Return (X, Y) of the center of cell containing provided text 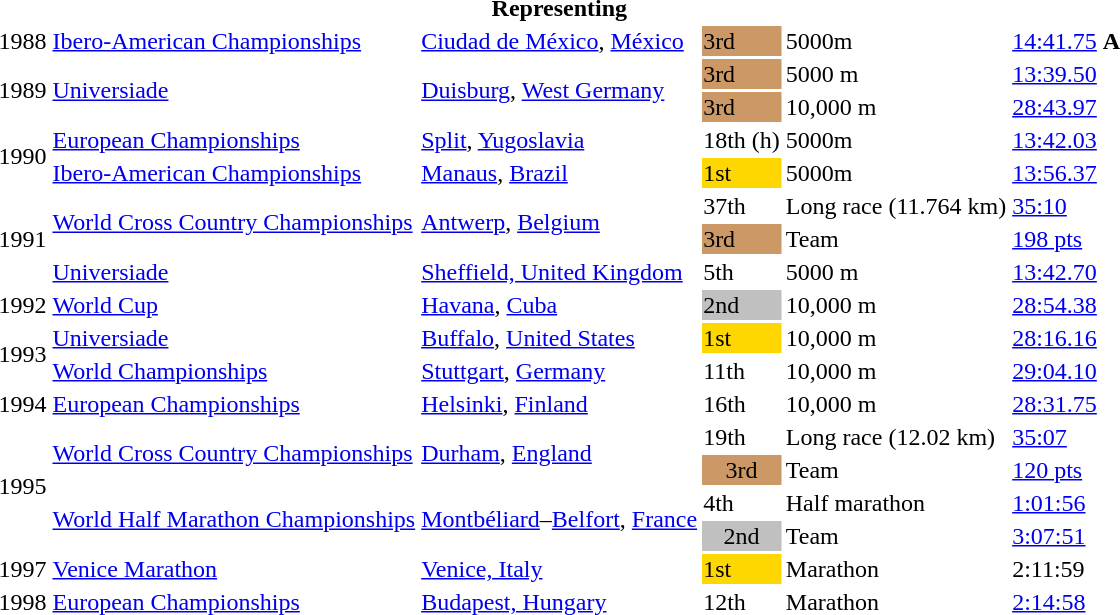
16th (742, 404)
5th (742, 272)
World Half Marathon Championships (234, 520)
Split, Yugoslavia (560, 140)
Manaus, Brazil (560, 173)
Durham, England (560, 454)
Marathon (896, 569)
Half marathon (896, 503)
37th (742, 206)
World Championships (234, 371)
Venice, Italy (560, 569)
4th (742, 503)
Duisburg, West Germany (560, 90)
Venice Marathon (234, 569)
Long race (11.764 km) (896, 206)
Montbéliard–Belfort, France (560, 520)
19th (742, 437)
11th (742, 371)
Long race (12.02 km) (896, 437)
Helsinki, Finland (560, 404)
Antwerp, Belgium (560, 222)
Buffalo, United States (560, 338)
World Cup (234, 305)
Ciudad de México, México (560, 41)
Sheffield, United Kingdom (560, 272)
18th (h) (742, 140)
Havana, Cuba (560, 305)
Stuttgart, Germany (560, 371)
